Provide the (x, y) coordinate of the cell's center where the given text is located.  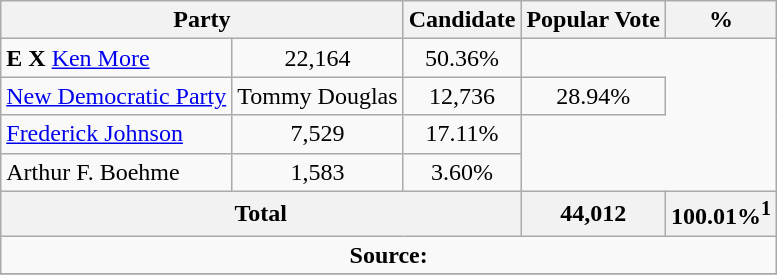
Tommy Douglas (318, 96)
Source: (389, 255)
28.94% (594, 96)
3.60% (462, 172)
E X Ken More (116, 58)
New Democratic Party (116, 96)
Candidate (462, 20)
Popular Vote (594, 20)
1,583 (318, 172)
% (722, 20)
7,529 (318, 134)
Arthur F. Boehme (116, 172)
17.11% (462, 134)
44,012 (594, 214)
Total (261, 214)
Frederick Johnson (116, 134)
50.36% (462, 58)
12,736 (462, 96)
Party (202, 20)
100.01%1 (722, 214)
22,164 (318, 58)
